From the cell containing the given text, extract its center point as [x, y] coordinate. 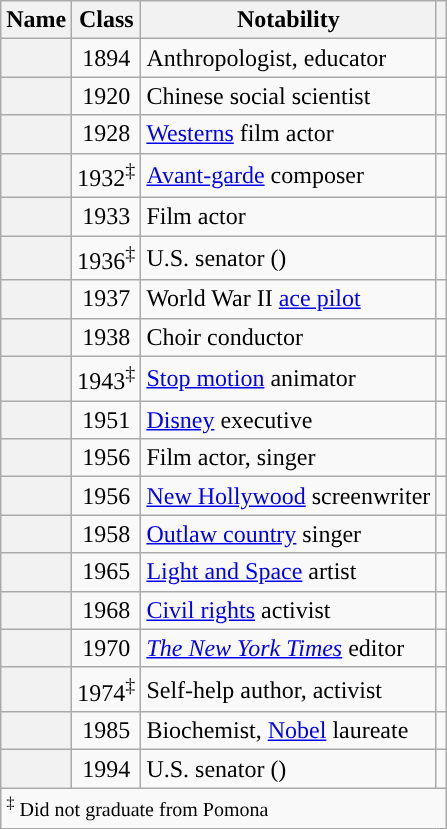
1928 [106, 134]
1970 [106, 648]
Film actor [288, 217]
Self-help author, activist [288, 690]
Chinese social scientist [288, 96]
1985 [106, 731]
1937 [106, 299]
1932‡ [106, 176]
Notability [288, 20]
Outlaw country singer [288, 534]
Light and Space artist [288, 572]
Choir conductor [288, 337]
Civil rights activist [288, 610]
1936‡ [106, 258]
1894 [106, 58]
Biochemist, Nobel laureate [288, 731]
1994 [106, 769]
Disney executive [288, 420]
1958 [106, 534]
1933 [106, 217]
World War II ace pilot [288, 299]
1943‡ [106, 378]
Anthropologist, educator [288, 58]
1938 [106, 337]
1974‡ [106, 690]
Stop motion animator [288, 378]
1968 [106, 610]
Westerns film actor [288, 134]
Name [36, 20]
Avant-garde composer [288, 176]
‡ Did not graduate from Pomona [224, 808]
Film actor, singer [288, 458]
1965 [106, 572]
1920 [106, 96]
Class [106, 20]
The New York Times editor [288, 648]
1951 [106, 420]
New Hollywood screenwriter [288, 496]
